Scan for the cell matching the given text and deliver its [x, y] coordinate at center. 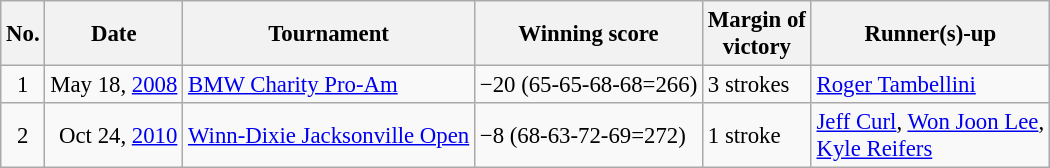
Tournament [329, 34]
BMW Charity Pro-Am [329, 85]
Margin ofvictory [758, 34]
Winn-Dixie Jacksonville Open [329, 136]
Jeff Curl, Won Joon Lee, Kyle Reifers [930, 136]
Oct 24, 2010 [114, 136]
−20 (65-65-68-68=266) [589, 85]
−8 (68-63-72-69=272) [589, 136]
1 stroke [758, 136]
May 18, 2008 [114, 85]
2 [23, 136]
3 strokes [758, 85]
Winning score [589, 34]
Roger Tambellini [930, 85]
Runner(s)-up [930, 34]
1 [23, 85]
No. [23, 34]
Date [114, 34]
